Capture the cell that displays the provided text and extract its [X, Y] central coordinate. 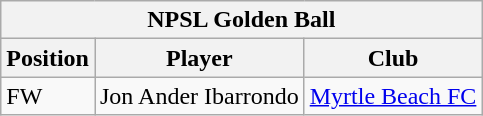
Myrtle Beach FC [393, 96]
NPSL Golden Ball [242, 20]
FW [48, 96]
Player [199, 58]
Jon Ander Ibarrondo [199, 96]
Position [48, 58]
Club [393, 58]
